Extract the (X, Y) coordinate from the center of the cell holding the provided text.  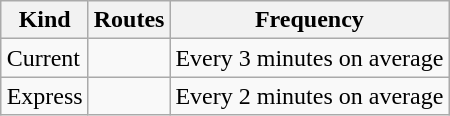
Express (44, 96)
Every 3 minutes on average (310, 58)
Routes (129, 20)
Frequency (310, 20)
Kind (44, 20)
Current (44, 58)
Every 2 minutes on average (310, 96)
